Find where the given text appears and provide that cell's center as [X, Y] coordinate. 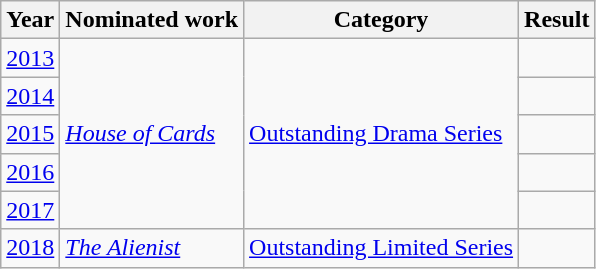
2018 [30, 248]
Outstanding Limited Series [382, 248]
2016 [30, 172]
Nominated work [152, 20]
Result [557, 20]
House of Cards [152, 134]
Category [382, 20]
2015 [30, 134]
2017 [30, 210]
2013 [30, 58]
2014 [30, 96]
Outstanding Drama Series [382, 134]
The Alienist [152, 248]
Year [30, 20]
